Return (x, y) of the center of cell containing provided text 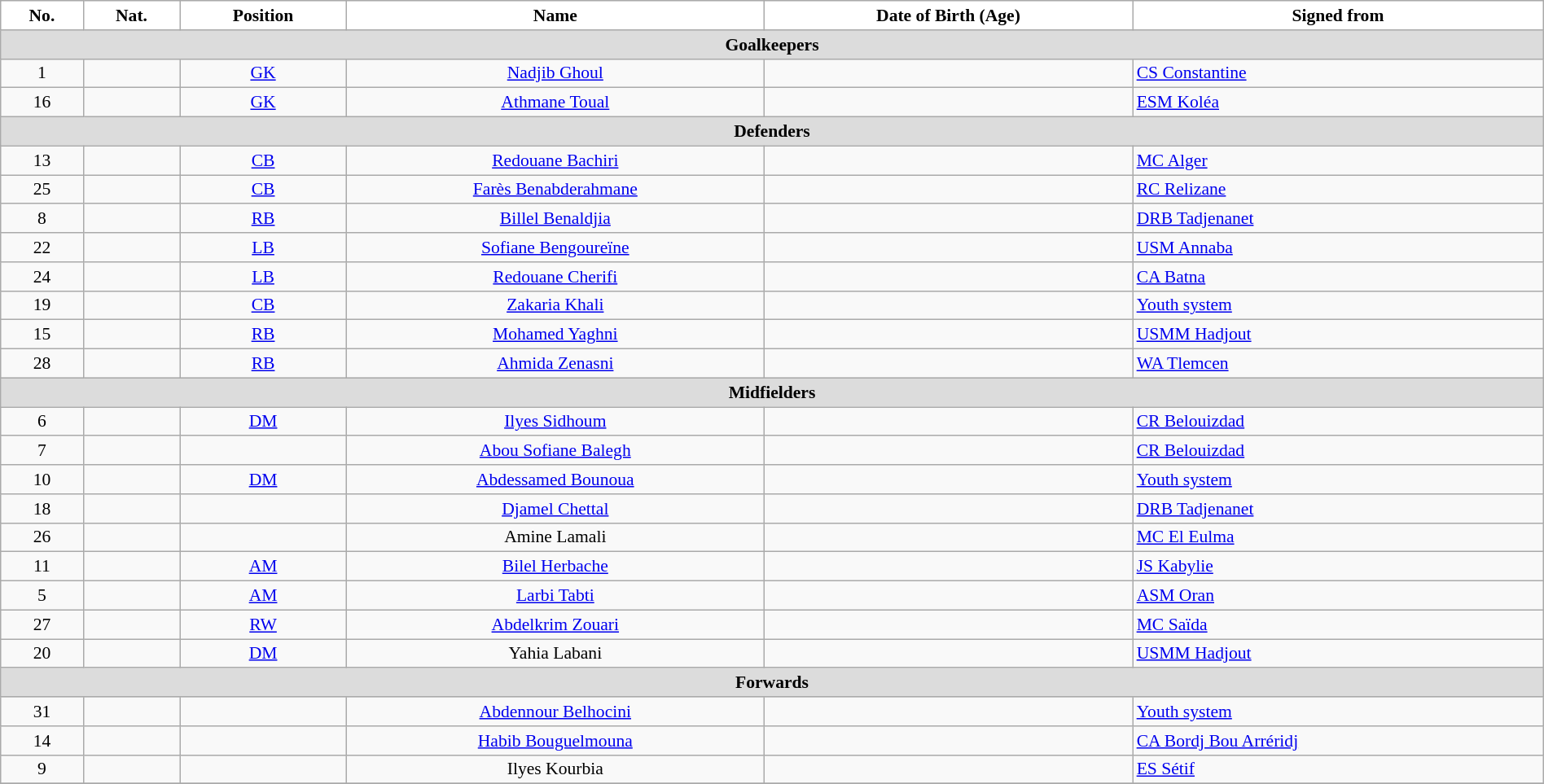
Abdessamed Bounoua (555, 480)
Amine Lamali (555, 537)
Abdennour Belhocini (555, 712)
Name (555, 15)
CA Bordj Bou Arréridj (1339, 741)
CS Constantine (1339, 73)
20 (42, 654)
19 (42, 305)
Redouane Bachiri (555, 160)
27 (42, 624)
Djamel Chettal (555, 509)
Goalkeepers (772, 45)
22 (42, 247)
5 (42, 596)
Defenders (772, 132)
Athmane Toual (555, 103)
Abdelkrim Zouari (555, 624)
Abou Sofiane Balegh (555, 451)
13 (42, 160)
8 (42, 219)
6 (42, 422)
16 (42, 103)
ASM Oran (1339, 596)
28 (42, 364)
25 (42, 190)
Yahia Labani (555, 654)
Midfielders (772, 392)
Nadjib Ghoul (555, 73)
26 (42, 537)
MC El Eulma (1339, 537)
Redouane Cherifi (555, 277)
RW (263, 624)
10 (42, 480)
RC Relizane (1339, 190)
15 (42, 335)
JS Kabylie (1339, 567)
MC Alger (1339, 160)
Sofiane Bengoureïne (555, 247)
Ilyes Kourbia (555, 769)
Nat. (132, 15)
Bilel Herbache (555, 567)
24 (42, 277)
Habib Bouguelmouna (555, 741)
1 (42, 73)
7 (42, 451)
Position (263, 15)
ES Sétif (1339, 769)
9 (42, 769)
USM Annaba (1339, 247)
Forwards (772, 683)
11 (42, 567)
Billel Benaldjia (555, 219)
WA Tlemcen (1339, 364)
Farès Benabderahmane (555, 190)
31 (42, 712)
CA Batna (1339, 277)
Mohamed Yaghni (555, 335)
ESM Koléa (1339, 103)
14 (42, 741)
MC Saïda (1339, 624)
No. (42, 15)
Larbi Tabti (555, 596)
18 (42, 509)
Ilyes Sidhoum (555, 422)
Date of Birth (Age) (948, 15)
Zakaria Khali (555, 305)
Ahmida Zenasni (555, 364)
Signed from (1339, 15)
